Find where the given text appears and provide that cell's center as [X, Y] coordinate. 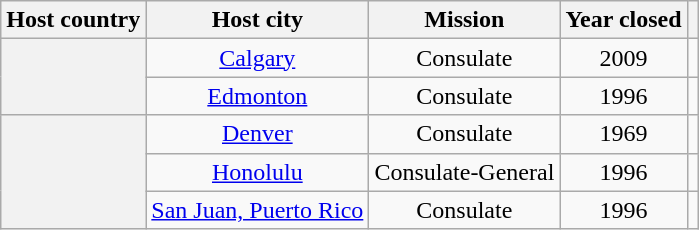
1969 [624, 134]
Year closed [624, 20]
Mission [464, 20]
2009 [624, 58]
Consulate-General [464, 172]
San Juan, Puerto Rico [258, 210]
Host country [74, 20]
Honolulu [258, 172]
Edmonton [258, 96]
Host city [258, 20]
Calgary [258, 58]
Denver [258, 134]
